From the cell containing the given text, extract its center point as [x, y] coordinate. 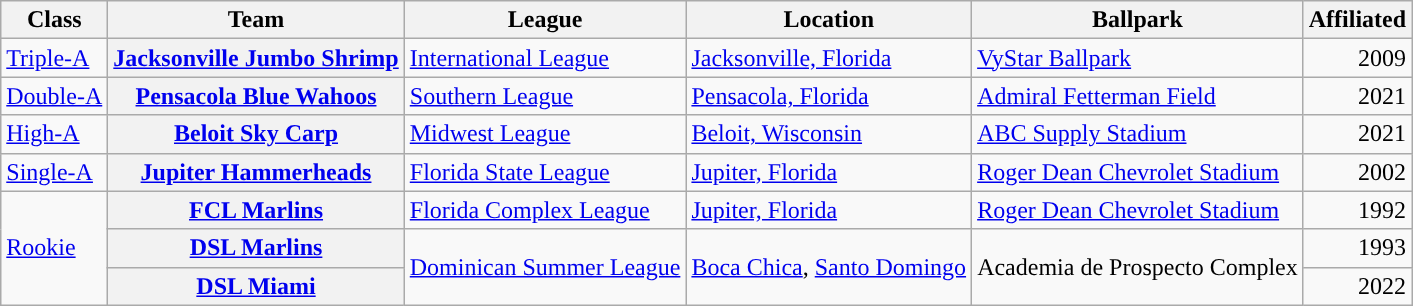
Florida Complex League [545, 210]
Affiliated [1357, 20]
Academia de Prospecto Complex [1138, 267]
VyStar Ballpark [1138, 58]
FCL Marlins [256, 210]
2002 [1357, 172]
Ballpark [1138, 20]
ABC Supply Stadium [1138, 134]
Beloit Sky Carp [256, 134]
DSL Miami [256, 286]
Jacksonville, Florida [829, 58]
DSL Marlins [256, 248]
1993 [1357, 248]
Beloit, Wisconsin [829, 134]
Southern League [545, 96]
Jacksonville Jumbo Shrimp [256, 58]
Midwest League [545, 134]
Dominican Summer League [545, 267]
Location [829, 20]
2022 [1357, 286]
Florida State League [545, 172]
Double-A [54, 96]
Single-A [54, 172]
Team [256, 20]
International League [545, 58]
1992 [1357, 210]
Class [54, 20]
Jupiter Hammerheads [256, 172]
Boca Chica, Santo Domingo [829, 267]
Pensacola, Florida [829, 96]
Rookie [54, 248]
Triple-A [54, 58]
2009 [1357, 58]
Admiral Fetterman Field [1138, 96]
League [545, 20]
Pensacola Blue Wahoos [256, 96]
High-A [54, 134]
